Capture the cell that displays the provided text and extract its (x, y) central coordinate. 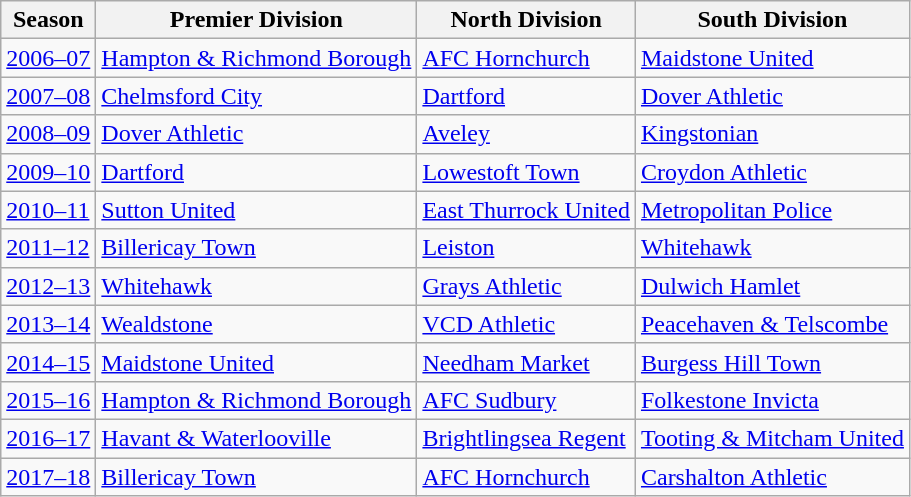
Havant & Waterlooville (256, 438)
2012–13 (48, 286)
Wealdstone (256, 324)
Carshalton Athletic (772, 477)
2007–08 (48, 96)
2011–12 (48, 248)
2016–17 (48, 438)
Aveley (526, 134)
2010–11 (48, 210)
Lowestoft Town (526, 172)
2013–14 (48, 324)
2014–15 (48, 362)
Dulwich Hamlet (772, 286)
Tooting & Mitcham United (772, 438)
Leiston (526, 248)
2006–07 (48, 58)
Chelmsford City (256, 96)
Needham Market (526, 362)
Grays Athletic (526, 286)
AFC Sudbury (526, 400)
2015–16 (48, 400)
Brightlingsea Regent (526, 438)
Metropolitan Police (772, 210)
Folkestone Invicta (772, 400)
South Division (772, 20)
Peacehaven & Telscombe (772, 324)
VCD Athletic (526, 324)
2017–18 (48, 477)
Season (48, 20)
East Thurrock United (526, 210)
Premier Division (256, 20)
North Division (526, 20)
2008–09 (48, 134)
2009–10 (48, 172)
Sutton United (256, 210)
Croydon Athletic (772, 172)
Burgess Hill Town (772, 362)
Kingstonian (772, 134)
